For the text-containing cell, return its midpoint in (x, y) coordinate format. 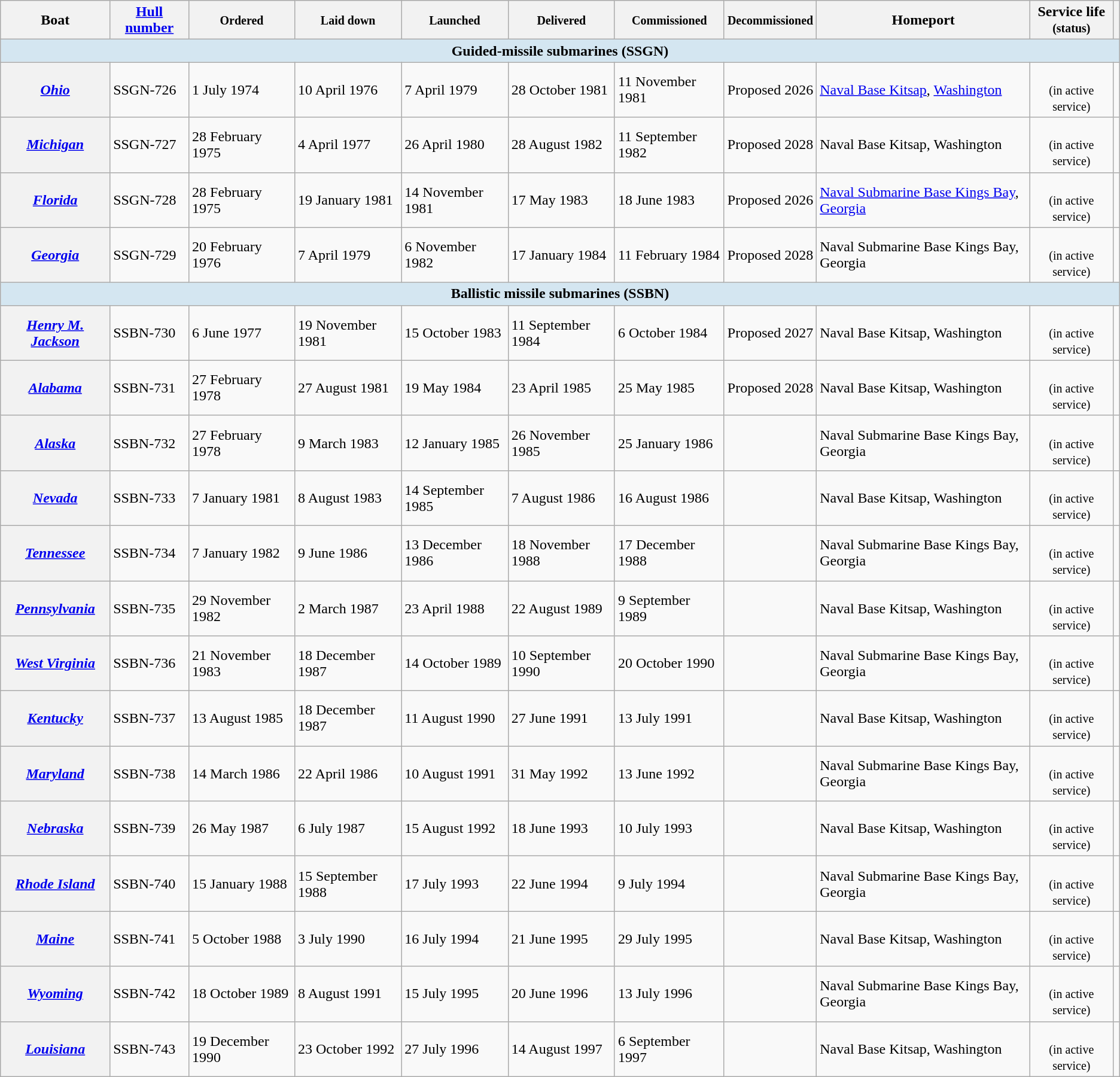
8 August 1991 (348, 994)
15 January 1988 (242, 884)
10 April 1976 (348, 90)
14 August 1997 (561, 1049)
SSGN-728 (150, 200)
17 December 1988 (669, 553)
7 August 1986 (561, 498)
19 November 1981 (348, 333)
15 July 1995 (455, 994)
9 March 1983 (348, 443)
19 January 1981 (348, 200)
6 November 1982 (455, 255)
Guided-missile submarines (SSGN) (560, 51)
23 April 1985 (561, 388)
26 November 1985 (561, 443)
21 June 1995 (561, 939)
22 April 1986 (348, 774)
27 July 1996 (455, 1049)
SSBN-735 (150, 608)
Florida (55, 200)
Georgia (55, 255)
6 September 1997 (669, 1049)
18 June 1993 (561, 829)
SSBN-733 (150, 498)
Wyoming (55, 994)
7 January 1982 (242, 553)
15 August 1992 (455, 829)
10 July 1993 (669, 829)
Ordered (242, 20)
17 July 1993 (455, 884)
12 January 1985 (455, 443)
15 September 1988 (348, 884)
4 April 1977 (348, 145)
11 September 1982 (669, 145)
11 September 1984 (561, 333)
Commissioned (669, 20)
SSBN-734 (150, 553)
11 February 1984 (669, 255)
31 May 1992 (561, 774)
Nevada (55, 498)
27 August 1981 (348, 388)
Maine (55, 939)
10 September 1990 (561, 664)
6 July 1987 (348, 829)
18 November 1988 (561, 553)
13 June 1992 (669, 774)
Ballistic missile submarines (SSBN) (560, 294)
Delivered (561, 20)
17 May 1983 (561, 200)
SSGN-726 (150, 90)
13 July 1991 (669, 719)
5 October 1988 (242, 939)
6 October 1984 (669, 333)
14 October 1989 (455, 664)
SSBN-742 (150, 994)
8 August 1983 (348, 498)
SSGN-727 (150, 145)
19 December 1990 (242, 1049)
28 October 1981 (561, 90)
Louisiana (55, 1049)
20 June 1996 (561, 994)
SSBN-738 (150, 774)
11 November 1981 (669, 90)
Boat (55, 20)
23 April 1988 (455, 608)
6 June 1977 (242, 333)
10 August 1991 (455, 774)
SSBN-740 (150, 884)
Ohio (55, 90)
21 November 1983 (242, 664)
Alaska (55, 443)
18 June 1983 (669, 200)
27 June 1991 (561, 719)
14 November 1981 (455, 200)
SSGN-729 (150, 255)
Nebraska (55, 829)
SSBN-732 (150, 443)
16 July 1994 (455, 939)
Maryland (55, 774)
23 October 1992 (348, 1049)
Decommissioned (770, 20)
22 June 1994 (561, 884)
9 September 1989 (669, 608)
Henry M. Jackson (55, 333)
7 January 1981 (242, 498)
SSBN-737 (150, 719)
SSBN-739 (150, 829)
16 August 1986 (669, 498)
26 April 1980 (455, 145)
20 October 1990 (669, 664)
13 December 1986 (455, 553)
Launched (455, 20)
29 July 1995 (669, 939)
Laid down (348, 20)
14 March 1986 (242, 774)
Service life(status) (1072, 20)
Michigan (55, 145)
9 June 1986 (348, 553)
2 March 1987 (348, 608)
17 January 1984 (561, 255)
Kentucky (55, 719)
29 November 1982 (242, 608)
19 May 1984 (455, 388)
11 August 1990 (455, 719)
SSBN-736 (150, 664)
Homeport (924, 20)
SSBN-743 (150, 1049)
West Virginia (55, 664)
SSBN-741 (150, 939)
28 August 1982 (561, 145)
Rhode Island (55, 884)
SSBN-731 (150, 388)
Pennsylvania (55, 608)
Tennessee (55, 553)
20 February 1976 (242, 255)
26 May 1987 (242, 829)
13 August 1985 (242, 719)
9 July 1994 (669, 884)
18 October 1989 (242, 994)
SSBN-730 (150, 333)
13 July 1996 (669, 994)
1 July 1974 (242, 90)
25 January 1986 (669, 443)
Alabama (55, 388)
14 September 1985 (455, 498)
25 May 1985 (669, 388)
3 July 1990 (348, 939)
15 October 1983 (455, 333)
22 August 1989 (561, 608)
Proposed 2027 (770, 333)
Hull number (150, 20)
